Extract the [X, Y] coordinate from the center of the cell holding the provided text.  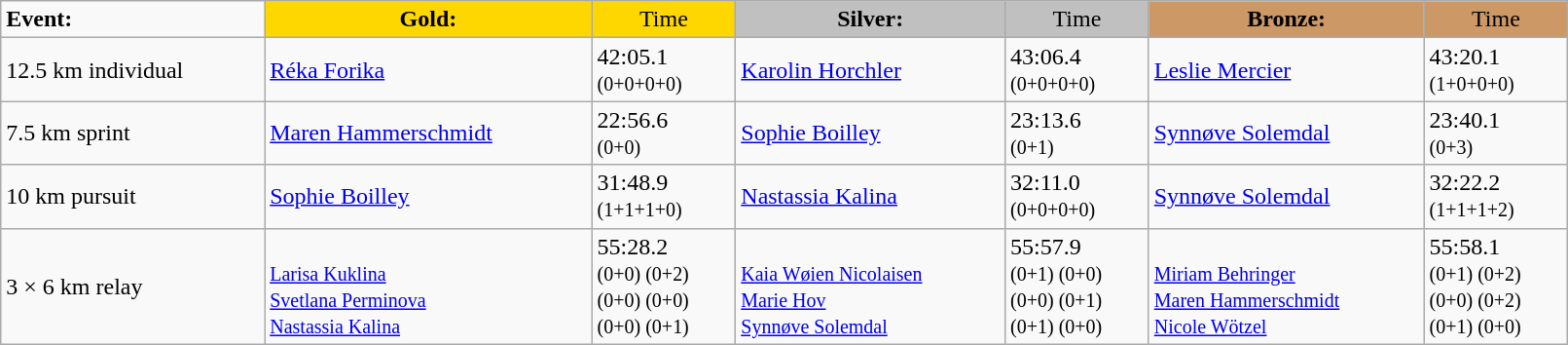
7.5 km sprint [132, 133]
23:40.1(0+3) [1496, 133]
Kaia Wøien NicolaisenMarie HovSynnøve Solemdal [870, 287]
3 × 6 km relay [132, 287]
55:57.9(0+1) (0+0)(0+0) (0+1)(0+1) (0+0) [1077, 287]
32:22.2(1+1+1+2) [1496, 197]
Gold: [428, 19]
43:06.4(0+0+0+0) [1077, 70]
10 km pursuit [132, 197]
42:05.1(0+0+0+0) [664, 70]
55:58.1(0+1) (0+2)(0+0) (0+2)(0+1) (0+0) [1496, 287]
Event: [132, 19]
43:20.1(1+0+0+0) [1496, 70]
Larisa KuklinaSvetlana PerminovaNastassia Kalina [428, 287]
Bronze: [1287, 19]
31:48.9(1+1+1+0) [664, 197]
Réka Forika [428, 70]
32:11.0(0+0+0+0) [1077, 197]
22:56.6(0+0) [664, 133]
Karolin Horchler [870, 70]
23:13.6(0+1) [1077, 133]
55:28.2(0+0) (0+2)(0+0) (0+0)(0+0) (0+1) [664, 287]
Silver: [870, 19]
Maren Hammerschmidt [428, 133]
12.5 km individual [132, 70]
Nastassia Kalina [870, 197]
Miriam BehringerMaren HammerschmidtNicole Wötzel [1287, 287]
Leslie Mercier [1287, 70]
